Search for the cell housing the specified text and yield its (X, Y) center coordinate. 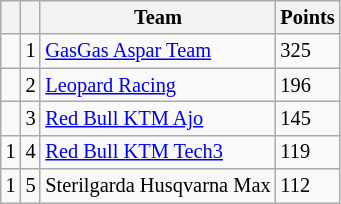
119 (307, 152)
5 (31, 186)
4 (31, 152)
196 (307, 85)
GasGas Aspar Team (158, 51)
Team (158, 17)
3 (31, 118)
Red Bull KTM Ajo (158, 118)
Points (307, 17)
325 (307, 51)
112 (307, 186)
Leopard Racing (158, 85)
Sterilgarda Husqvarna Max (158, 186)
Red Bull KTM Tech3 (158, 152)
145 (307, 118)
2 (31, 85)
